Detect which cell encompasses the target text, then output its (X, Y) center coordinate. 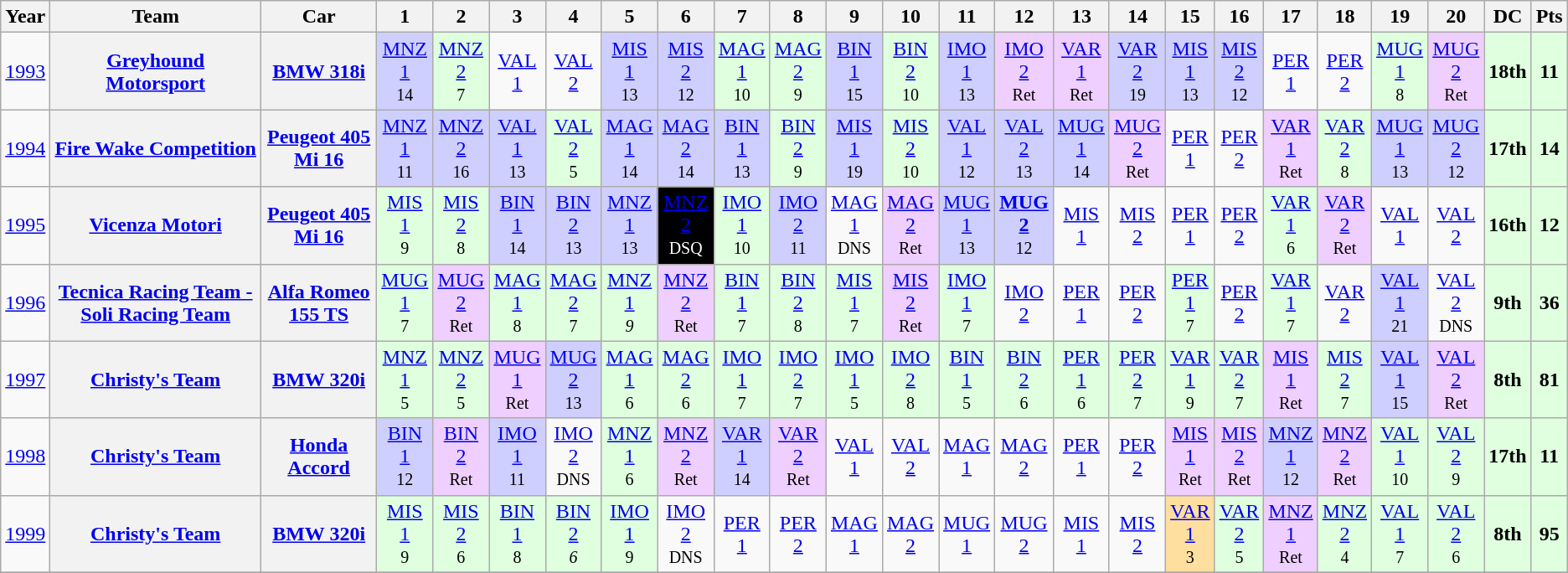
BIN115 (854, 71)
MIS210 (910, 148)
MAG114 (630, 148)
BIN29 (797, 148)
MIS28 (461, 225)
BIN113 (742, 148)
MUG17 (405, 302)
Alfa Romeo 155 TS (319, 302)
MNZ112 (1291, 457)
VAL17 (1400, 534)
BIN112 (405, 457)
1996 (25, 302)
13 (1081, 17)
MNZ2DSQ (685, 225)
MAG1DNS (854, 225)
IMO27 (797, 379)
VAL26 (1456, 534)
MUG114 (1081, 148)
MIS26 (461, 534)
Vicenza Motori (156, 225)
6 (685, 17)
MAG2Ret (910, 225)
Tecnica Racing Team - Soli Racing Team (156, 302)
MNZ15 (405, 379)
3 (518, 17)
7 (742, 17)
MNZ1Ret (1291, 534)
Car (319, 17)
BIN17 (742, 302)
9th (1508, 302)
2 (461, 17)
VAL25 (573, 148)
MAG110 (742, 71)
BIN210 (910, 71)
VAL213 (1024, 148)
MIS27 (1344, 379)
1998 (25, 457)
VAR17 (1291, 302)
DC (1508, 17)
1995 (25, 225)
VAL113 (518, 148)
18th (1508, 71)
MAG16 (630, 379)
VAL112 (967, 148)
MNZ19 (630, 302)
Team (156, 17)
VAR13 (1191, 534)
4 (573, 17)
1 (405, 17)
BMW 318i (319, 71)
IMO2Ret (1024, 71)
BIN114 (518, 225)
BIN213 (573, 225)
8 (797, 17)
MIS17 (854, 302)
VAL2Ret (1456, 379)
16 (1240, 17)
MUG1Ret (518, 379)
MNZ111 (405, 148)
Year (25, 17)
MUG1 (967, 534)
IMO28 (910, 379)
17 (1291, 17)
MNZ16 (630, 457)
VAL110 (1400, 457)
16th (1508, 225)
MAG18 (518, 302)
IMO2 (1024, 302)
VAR25 (1240, 534)
IMO110 (742, 225)
MAG214 (685, 148)
IMO113 (967, 71)
1993 (25, 71)
VAL121 (1400, 302)
PER17 (1191, 302)
MIS119 (854, 148)
15 (1191, 17)
BIN2Ret (461, 457)
36 (1550, 302)
IMO19 (630, 534)
VAR219 (1137, 71)
MUG2 (1024, 534)
VAR19 (1191, 379)
VAR28 (1344, 148)
MUG18 (1400, 71)
VAR114 (742, 457)
Fire Wake Competition (156, 148)
MNZ27 (461, 71)
19 (1400, 17)
IMO15 (854, 379)
MNZ25 (461, 379)
Honda Accord (319, 457)
5 (630, 17)
Pts (1550, 17)
IMO111 (518, 457)
1999 (25, 534)
81 (1550, 379)
MUG213 (573, 379)
9 (854, 17)
BIN28 (797, 302)
MAG26 (685, 379)
MNZ113 (630, 225)
BIN15 (967, 379)
PER27 (1137, 379)
VAL2DNS (1456, 302)
18 (1344, 17)
MAG27 (573, 302)
Greyhound Motorsport (156, 71)
VAR2 (1344, 302)
VAR16 (1291, 225)
VAL115 (1400, 379)
IMO211 (797, 225)
PER16 (1081, 379)
1994 (25, 148)
VAR27 (1240, 379)
MAG29 (797, 71)
10 (910, 17)
20 (1456, 17)
BIN18 (518, 534)
95 (1550, 534)
VAL29 (1456, 457)
MNZ24 (1344, 534)
1997 (25, 379)
MNZ114 (405, 71)
MNZ216 (461, 148)
